Determine the (x, y) coordinate at the center of the cell enclosing the given text.  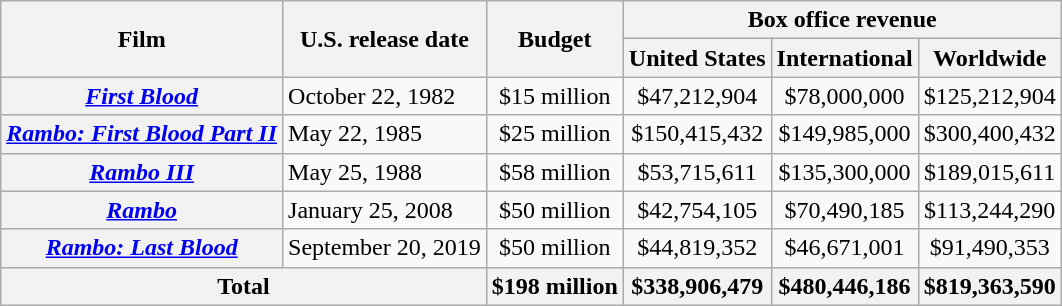
Rambo III (142, 172)
$198 million (554, 286)
$149,985,000 (844, 134)
Worldwide (990, 58)
May 22, 1985 (385, 134)
$58 million (554, 172)
Rambo: First Blood Part II (142, 134)
$78,000,000 (844, 96)
October 22, 1982 (385, 96)
$480,446,186 (844, 286)
Box office revenue (842, 20)
May 25, 1988 (385, 172)
$15 million (554, 96)
$25 million (554, 134)
$70,490,185 (844, 210)
U.S. release date (385, 39)
$338,906,479 (697, 286)
$113,244,290 (990, 210)
$46,671,001 (844, 248)
$189,015,611 (990, 172)
$125,212,904 (990, 96)
Rambo: Last Blood (142, 248)
$91,490,353 (990, 248)
$135,300,000 (844, 172)
January 25, 2008 (385, 210)
$150,415,432 (697, 134)
September 20, 2019 (385, 248)
$44,819,352 (697, 248)
$819,363,590 (990, 286)
$42,754,105 (697, 210)
$47,212,904 (697, 96)
$53,715,611 (697, 172)
$300,400,432 (990, 134)
Budget (554, 39)
International (844, 58)
Film (142, 39)
First Blood (142, 96)
Rambo (142, 210)
United States (697, 58)
Total (244, 286)
